For the text-containing cell, return its midpoint in (x, y) coordinate format. 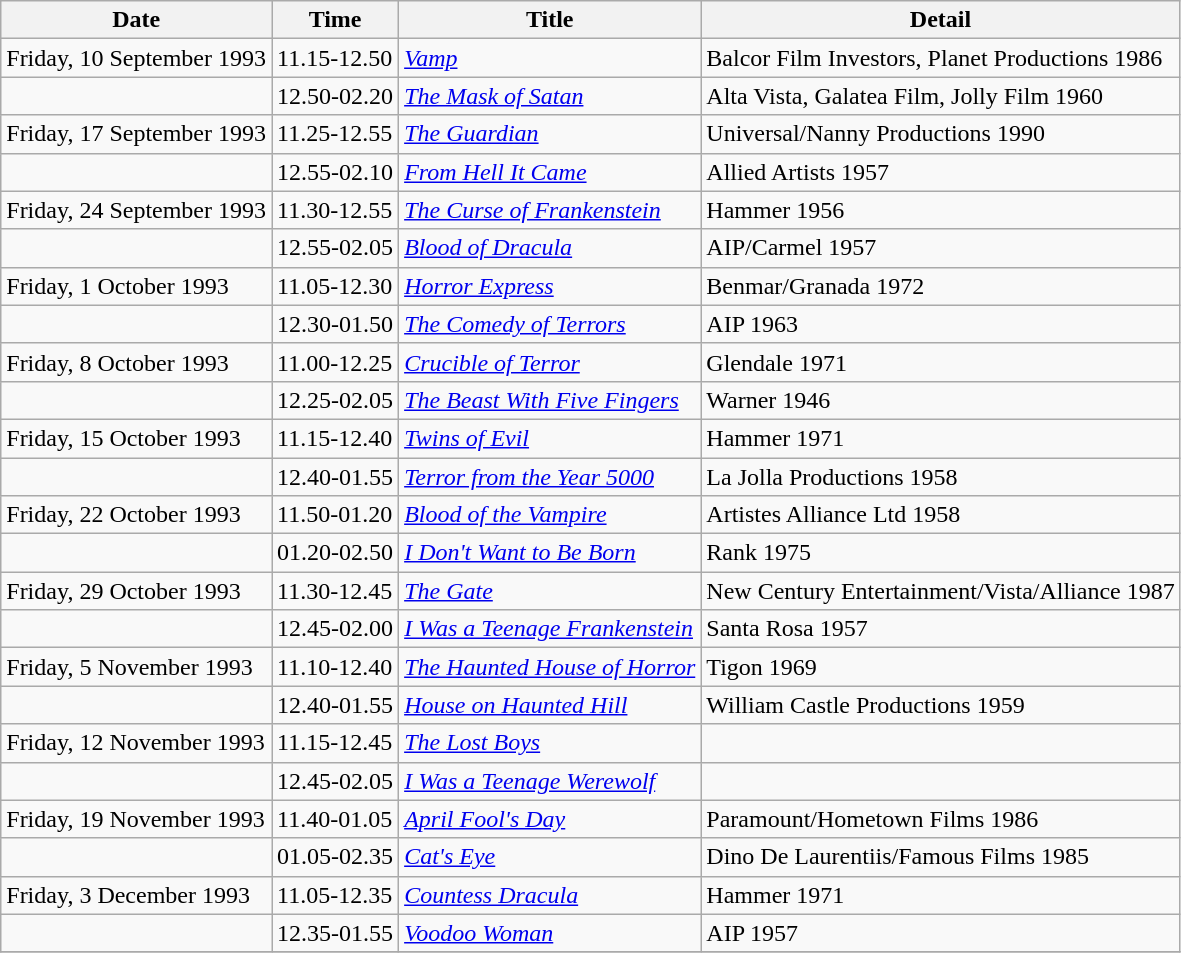
11.15-12.50 (336, 58)
AIP 1963 (941, 324)
William Castle Productions 1959 (941, 705)
12.50-02.20 (336, 96)
Friday, 3 December 1993 (136, 895)
Blood of Dracula (550, 248)
The Beast With Five Fingers (550, 400)
11.50-01.20 (336, 515)
The Haunted House of Horror (550, 667)
From Hell It Came (550, 172)
01.05-02.35 (336, 857)
11.15-12.45 (336, 743)
11.30-12.55 (336, 210)
Terror from the Year 5000 (550, 477)
New Century Entertainment/Vista/Alliance 1987 (941, 591)
Countess Dracula (550, 895)
11.05-12.35 (336, 895)
Friday, 15 October 1993 (136, 438)
AIP 1957 (941, 933)
Friday, 10 September 1993 (136, 58)
Time (336, 20)
Vamp (550, 58)
The Mask of Satan (550, 96)
11.15-12.40 (336, 438)
The Curse of Frankenstein (550, 210)
Tigon 1969 (941, 667)
The Gate (550, 591)
Paramount/Hometown Films 1986 (941, 819)
12.55-02.10 (336, 172)
11.05-12.30 (336, 286)
Twins of Evil (550, 438)
Friday, 8 October 1993 (136, 362)
I Don't Want to Be Born (550, 553)
Benmar/Granada 1972 (941, 286)
Blood of the Vampire (550, 515)
Friday, 5 November 1993 (136, 667)
Dino De Laurentiis/Famous Films 1985 (941, 857)
Rank 1975 (941, 553)
Title (550, 20)
The Lost Boys (550, 743)
Friday, 22 October 1993 (136, 515)
Balcor Film Investors, Planet Productions 1986 (941, 58)
11.00-12.25 (336, 362)
12.45-02.00 (336, 629)
Santa Rosa 1957 (941, 629)
I Was a Teenage Werewolf (550, 781)
Friday, 19 November 1993 (136, 819)
12.30-01.50 (336, 324)
The Comedy of Terrors (550, 324)
Artistes Alliance Ltd 1958 (941, 515)
AIP/Carmel 1957 (941, 248)
I Was a Teenage Frankenstein (550, 629)
12.25-02.05 (336, 400)
12.55-02.05 (336, 248)
12.45-02.05 (336, 781)
Voodoo Woman (550, 933)
Cat's Eye (550, 857)
Glendale 1971 (941, 362)
11.30-12.45 (336, 591)
Alta Vista, Galatea Film, Jolly Film 1960 (941, 96)
Friday, 24 September 1993 (136, 210)
Horror Express (550, 286)
The Guardian (550, 134)
12.35-01.55 (336, 933)
Crucible of Terror (550, 362)
Friday, 17 September 1993 (136, 134)
Friday, 12 November 1993 (136, 743)
Detail (941, 20)
April Fool's Day (550, 819)
11.10-12.40 (336, 667)
Hammer 1956 (941, 210)
Allied Artists 1957 (941, 172)
Friday, 29 October 1993 (136, 591)
Friday, 1 October 1993 (136, 286)
Universal/Nanny Productions 1990 (941, 134)
11.40-01.05 (336, 819)
01.20-02.50 (336, 553)
Warner 1946 (941, 400)
House on Haunted Hill (550, 705)
11.25-12.55 (336, 134)
La Jolla Productions 1958 (941, 477)
Date (136, 20)
